Locate the cell with the specified text and output its [x, y] center coordinate. 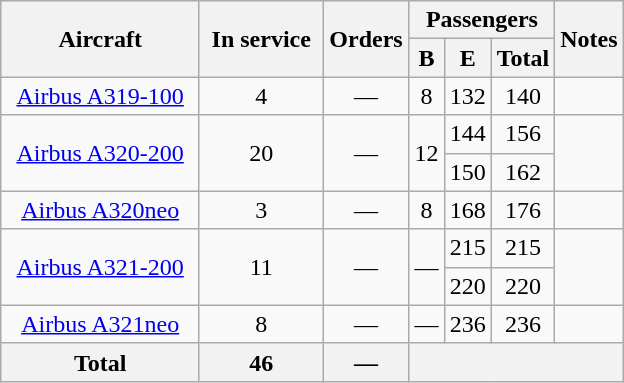
Aircraft [100, 39]
46 [261, 362]
132 [468, 96]
140 [523, 96]
20 [261, 153]
4 [261, 96]
Airbus A320neo [100, 210]
Airbus A321neo [100, 324]
11 [261, 267]
Airbus A321-200 [100, 267]
Passengers [482, 20]
In service [261, 39]
162 [523, 172]
168 [468, 210]
3 [261, 210]
B [426, 58]
12 [426, 153]
156 [523, 134]
Orders [366, 39]
176 [523, 210]
Airbus A320-200 [100, 153]
Notes [589, 39]
150 [468, 172]
E [468, 58]
Airbus A319-100 [100, 96]
144 [468, 134]
